Pinpoint the cell where the given text exists, returning its (x, y) midpoint coordinate. 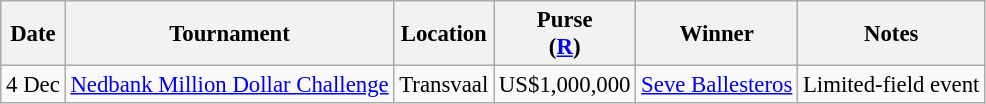
Seve Ballesteros (717, 85)
Purse(R) (565, 34)
Transvaal (444, 85)
Location (444, 34)
Nedbank Million Dollar Challenge (230, 85)
US$1,000,000 (565, 85)
Tournament (230, 34)
Limited-field event (892, 85)
4 Dec (33, 85)
Date (33, 34)
Winner (717, 34)
Notes (892, 34)
